Detect which cell encompasses the target text, then output its [X, Y] center coordinate. 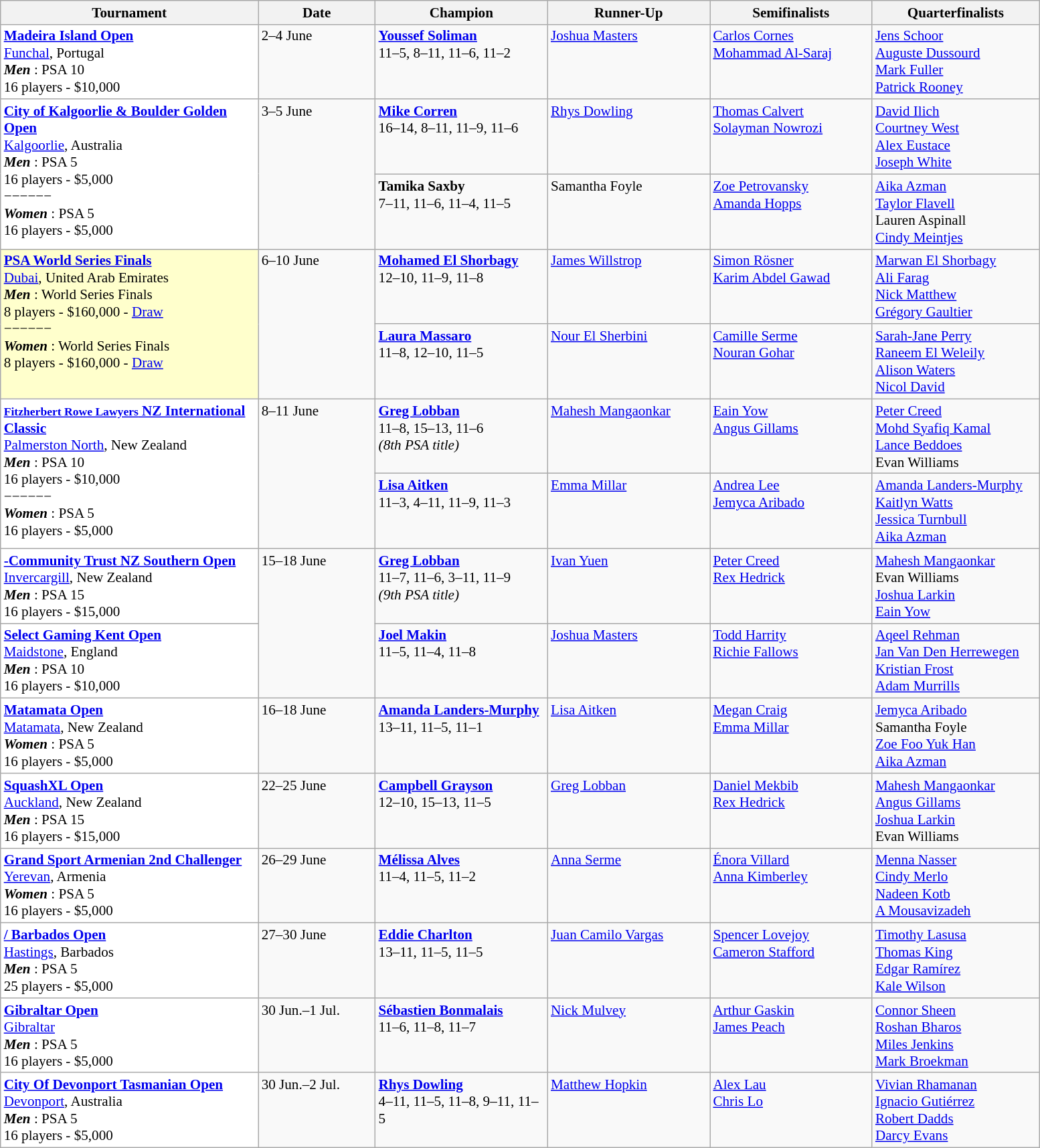
Greg Lobban [628, 811]
Marwan El Shorbagy Ali Farag Nick Matthew Grégory Gaultier [956, 286]
Jemyca Aribado Samantha Foyle Zoe Foo Yuk Han Aika Azman [956, 736]
Aika Azman Taylor Flavell Lauren Aspinall Cindy Meintjes [956, 211]
Nour El Sherbini [628, 361]
Amanda Landers-Murphy Kaitlyn Watts Jessica Turnbull Aika Azman [956, 511]
Peter Creed Rex Hedrick [790, 586]
Megan Craig Emma Millar [790, 736]
Mahesh Mangaonkar Evan Williams Joshua Larkin Eain Yow [956, 586]
Lisa Aitken [628, 736]
Sébastien Bonmalais11–6, 11–8, 11–7 [462, 1035]
Connor Sheen Roshan Bharos Miles Jenkins Mark Broekman [956, 1035]
Énora Villard Anna Kimberley [790, 886]
Simon Rösner Karim Abdel Gawad [790, 286]
Laura Massaro11–8, 12–10, 11–5 [462, 361]
Sarah-Jane Perry Raneem El Weleily Alison Waters Nicol David [956, 361]
Anna Serme [628, 886]
Semifinalists [790, 12]
22–25 June [317, 811]
Joel Makin11–5, 11–4, 11–8 [462, 661]
Amanda Landers-Murphy13–11, 11–5, 11–1 [462, 736]
Greg Lobban11–7, 11–6, 3–11, 11–9(9th PSA title) [462, 586]
Thomas Calvert Solayman Nowrozi [790, 136]
Todd Harrity Richie Fallows [790, 661]
Spencer Lovejoy Cameron Stafford [790, 961]
Mohamed El Shorbagy12–10, 11–9, 11–8 [462, 286]
Camille Serme Nouran Gohar [790, 361]
Eddie Charlton13–11, 11–5, 11–5 [462, 961]
Aqeel Rehman Jan Van Den Herrewegen Kristian Frost Adam Murrills [956, 661]
Daniel Mekbib Rex Hedrick [790, 811]
15–18 June [317, 624]
Gibraltar Open Gibraltar Men : PSA 516 players - $5,000 [130, 1035]
Vivian Rhamanan Ignacio Gutiérrez Robert Dadds Darcy Evans [956, 1110]
Mahesh Mangaonkar [628, 436]
David Ilich Courtney West Alex Eustace Joseph White [956, 136]
Andrea Lee Jemyca Aribado [790, 511]
6–10 June [317, 324]
Youssef Soliman11–5, 8–11, 11–6, 11–2 [462, 62]
Mélissa Alves11–4, 11–5, 11–2 [462, 886]
2–4 June [317, 62]
Tamika Saxby7–11, 11–6, 11–4, 11–5 [462, 211]
Eain Yow Angus Gillams [790, 436]
26–29 June [317, 886]
Matamata Open Matamata, New Zealand Women : PSA 516 players - $5,000 [130, 736]
Jens Schoor Auguste Dussourd Mark Fuller Patrick Rooney [956, 62]
Date [317, 12]
Alex Lau Chris Lo [790, 1110]
Juan Camilo Vargas [628, 961]
Madeira Island Open Funchal, Portugal Men : PSA 1016 players - $10,000 [130, 62]
Grand Sport Armenian 2nd Challenger Yerevan, Armenia Women : PSA 516 players - $5,000 [130, 886]
30 Jun.–1 Jul. [317, 1035]
16–18 June [317, 736]
Select Gaming Kent Open Maidstone, England Men : PSA 1016 players - $10,000 [130, 661]
Timothy Lasusa Thomas King Edgar Ramírez Kale Wilson [956, 961]
Greg Lobban11–8, 15–13, 11–6(8th PSA title) [462, 436]
City of Kalgoorlie & Boulder Golden Open Kalgoorlie, Australia Men : PSA 516 players - $5,000−−−−−− Women : PSA 516 players - $5,000 [130, 174]
Matthew Hopkin [628, 1110]
Menna Nasser Cindy Merlo Nadeen Kotb A Mousavizadeh [956, 886]
Peter Creed Mohd Syafiq Kamal Lance Beddoes Evan Williams [956, 436]
James Willstrop [628, 286]
Rhys Dowling4–11, 11–5, 11–8, 9–11, 11–5 [462, 1110]
Nick Mulvey [628, 1035]
Champion [462, 12]
City Of Devonport Tasmanian Open Devonport, Australia Men : PSA 516 players - $5,000 [130, 1110]
-Community Trust NZ Southern Open Invercargill, New Zealand Men : PSA 1516 players - $15,000 [130, 586]
3–5 June [317, 174]
Campbell Grayson12–10, 15–13, 11–5 [462, 811]
Quarterfinalists [956, 12]
8–11 June [317, 474]
/ Barbados Open Hastings, Barbados Men : PSA 525 players - $5,000 [130, 961]
Tournament [130, 12]
Mahesh Mangaonkar Angus Gillams Joshua Larkin Evan Williams [956, 811]
Zoe Petrovansky Amanda Hopps [790, 211]
Samantha Foyle [628, 211]
Mike Corren16–14, 8–11, 11–9, 11–6 [462, 136]
Ivan Yuen [628, 586]
Rhys Dowling [628, 136]
SquashXL Open Auckland, New Zealand Men : PSA 1516 players - $15,000 [130, 811]
Emma Millar [628, 511]
30 Jun.–2 Jul. [317, 1110]
Carlos Cornes Mohammad Al-Saraj [790, 62]
Lisa Aitken11–3, 4–11, 11–9, 11–3 [462, 511]
27–30 June [317, 961]
Arthur Gaskin James Peach [790, 1035]
Runner-Up [628, 12]
